Extract the [x, y] coordinate from the center of the cell holding the provided text.  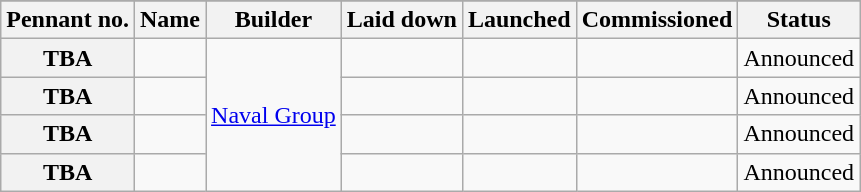
Laid down [402, 20]
Commissioned [657, 20]
Launched [519, 20]
Naval Group [274, 115]
Pennant no. [68, 20]
Name [170, 20]
Status [799, 20]
Builder [274, 20]
